Pinpoint the cell where the given text exists, returning its [x, y] midpoint coordinate. 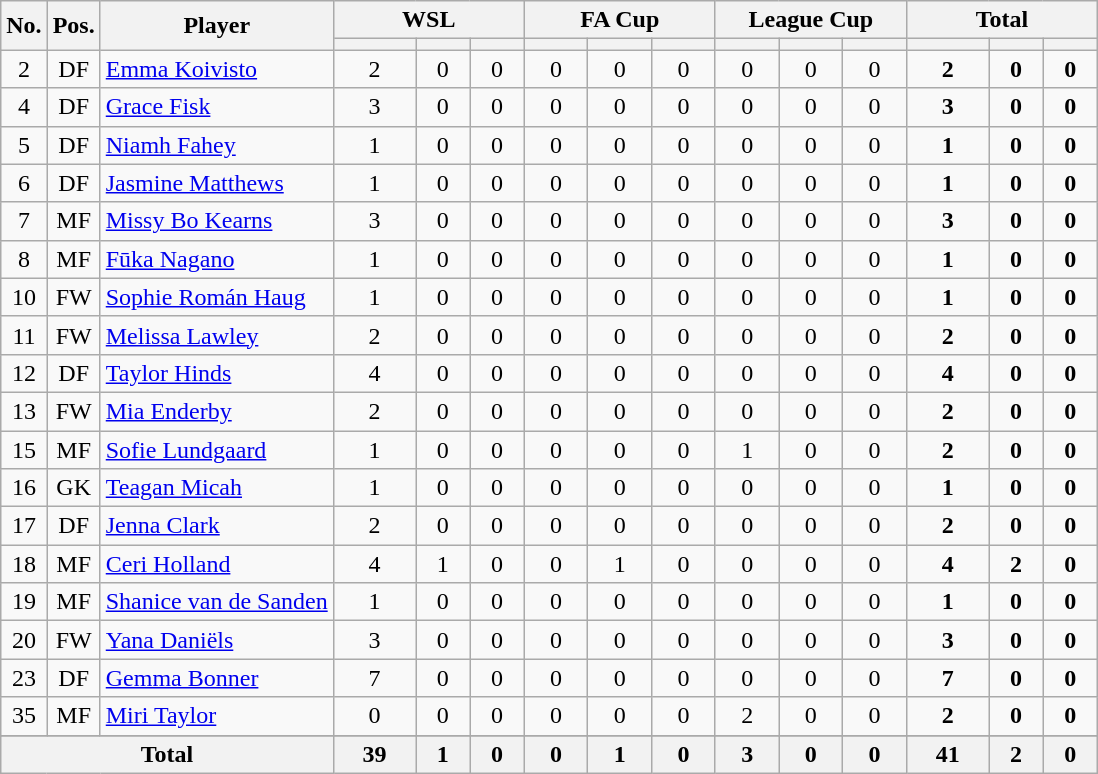
10 [24, 297]
Niamh Fahey [216, 145]
19 [24, 602]
Shanice van de Sanden [216, 602]
5 [24, 145]
11 [24, 335]
FA Cup [620, 20]
Jasmine Matthews [216, 183]
Teagan Micah [216, 488]
Mia Enderby [216, 411]
Gemma Bonner [216, 678]
WSL [428, 20]
Melissa Lawley [216, 335]
Sofie Lundgaard [216, 449]
8 [24, 259]
League Cup [810, 20]
Grace Fisk [216, 107]
12 [24, 373]
Emma Koivisto [216, 69]
Taylor Hinds [216, 373]
13 [24, 411]
20 [24, 640]
23 [24, 678]
39 [374, 754]
Yana Daniëls [216, 640]
Player [216, 26]
Miri Taylor [216, 716]
Sophie Román Haug [216, 297]
GK [74, 488]
No. [24, 26]
15 [24, 449]
Missy Bo Kearns [216, 221]
17 [24, 526]
Fūka Nagano [216, 259]
41 [947, 754]
Pos. [74, 26]
6 [24, 183]
16 [24, 488]
Jenna Clark [216, 526]
Ceri Holland [216, 564]
35 [24, 716]
18 [24, 564]
